Locate the cell with the specified text and output its (x, y) center coordinate. 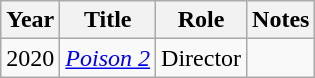
Notes (281, 20)
Director (202, 58)
Poison 2 (108, 58)
Title (108, 20)
Year (30, 20)
Role (202, 20)
2020 (30, 58)
